Provide the (X, Y) coordinate of the cell's center where the given text is located.  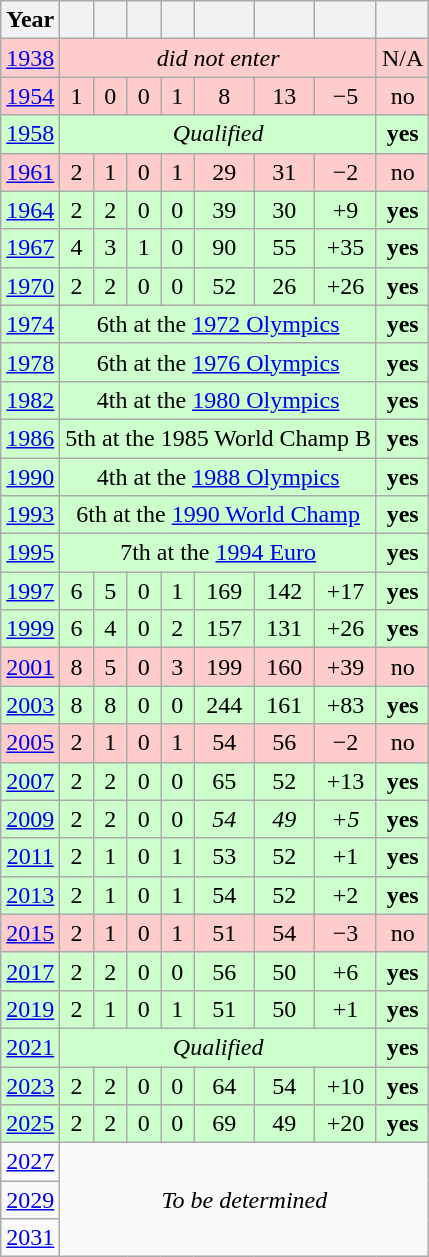
244 (224, 705)
2007 (30, 781)
1954 (30, 96)
161 (284, 705)
1986 (30, 438)
+10 (345, 1085)
1958 (30, 134)
2013 (30, 895)
4th at the 1988 Olympics (218, 477)
169 (224, 591)
2017 (30, 971)
2029 (30, 1200)
65 (224, 781)
−3 (345, 933)
2005 (30, 743)
142 (284, 591)
29 (224, 172)
1999 (30, 629)
+2 (345, 895)
+39 (345, 667)
2003 (30, 705)
1964 (30, 210)
199 (224, 667)
131 (284, 629)
7th at the 1994 Euro (218, 553)
2015 (30, 933)
did not enter (218, 58)
1974 (30, 324)
2027 (30, 1162)
55 (284, 248)
2025 (30, 1124)
1982 (30, 400)
+6 (345, 971)
+35 (345, 248)
90 (224, 248)
1978 (30, 362)
+5 (345, 819)
6th at the 1976 Olympics (218, 362)
N/A (402, 58)
1961 (30, 172)
+17 (345, 591)
+83 (345, 705)
2001 (30, 667)
53 (224, 857)
2021 (30, 1047)
To be determined (244, 1200)
−5 (345, 96)
6th at the 1972 Olympics (218, 324)
+20 (345, 1124)
+13 (345, 781)
1997 (30, 591)
1967 (30, 248)
5th at the 1985 World Champ B (218, 438)
2019 (30, 1009)
26 (284, 286)
Year (30, 20)
1938 (30, 58)
+9 (345, 210)
2011 (30, 857)
6th at the 1990 World Champ (218, 515)
4th at the 1980 Olympics (218, 400)
1995 (30, 553)
39 (224, 210)
2009 (30, 819)
1993 (30, 515)
13 (284, 96)
2023 (30, 1085)
2031 (30, 1238)
1990 (30, 477)
160 (284, 667)
31 (284, 172)
64 (224, 1085)
69 (224, 1124)
30 (284, 210)
1970 (30, 286)
157 (224, 629)
